Determine the (x, y) coordinate at the center of the cell enclosing the given text.  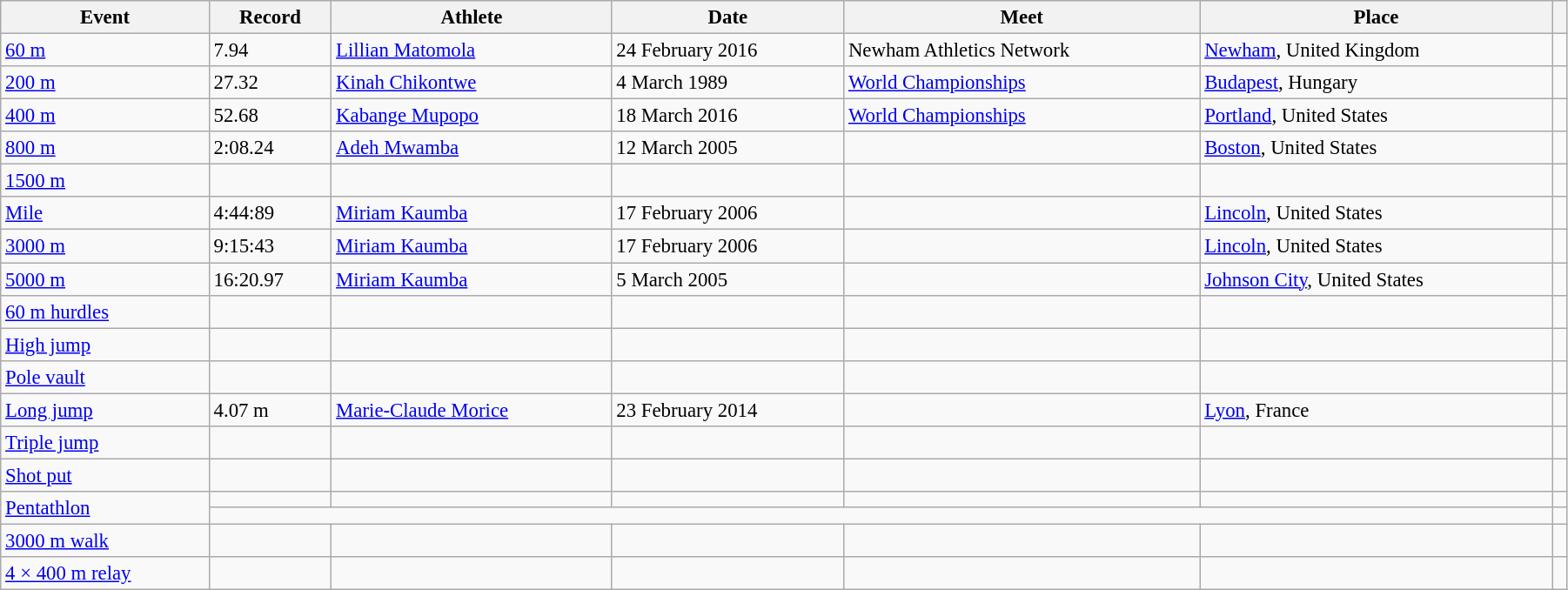
Lillian Matomola (472, 50)
Lyon, France (1377, 410)
23 February 2014 (727, 410)
24 February 2016 (727, 50)
Pentathlon (105, 508)
Newham, United Kingdom (1377, 50)
Long jump (105, 410)
Newham Athletics Network (1022, 50)
27.32 (270, 83)
Place (1377, 17)
Portland, United States (1377, 116)
Johnson City, United States (1377, 279)
Event (105, 17)
12 March 2005 (727, 148)
Record (270, 17)
3000 m walk (105, 540)
18 March 2016 (727, 116)
Kabange Mupopo (472, 116)
Shot put (105, 475)
60 m (105, 50)
5000 m (105, 279)
3000 m (105, 246)
4 March 1989 (727, 83)
Adeh Mwamba (472, 148)
Athlete (472, 17)
2:08.24 (270, 148)
16:20.97 (270, 279)
5 March 2005 (727, 279)
60 m hurdles (105, 312)
4 × 400 m relay (105, 573)
Meet (1022, 17)
200 m (105, 83)
52.68 (270, 116)
Mile (105, 213)
Triple jump (105, 443)
7.94 (270, 50)
Pole vault (105, 377)
Kinah Chikontwe (472, 83)
1500 m (105, 181)
4.07 m (270, 410)
800 m (105, 148)
Date (727, 17)
Budapest, Hungary (1377, 83)
9:15:43 (270, 246)
4:44:89 (270, 213)
Boston, United States (1377, 148)
Marie-Claude Morice (472, 410)
High jump (105, 345)
400 m (105, 116)
